Pinpoint the cell where the given text exists, returning its [x, y] midpoint coordinate. 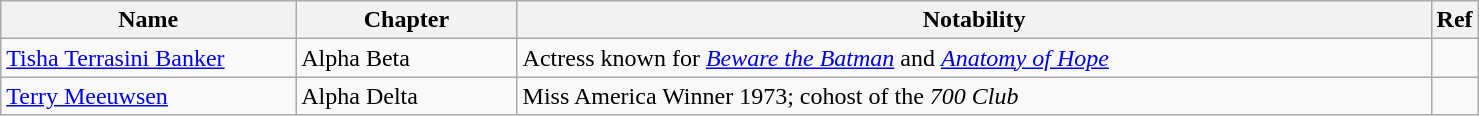
Ref [1454, 20]
Miss America Winner 1973; cohost of the 700 Club [974, 96]
Notability [974, 20]
Alpha Delta [406, 96]
Tisha Terrasini Banker [148, 58]
Terry Meeuwsen [148, 96]
Name [148, 20]
Alpha Beta [406, 58]
Chapter [406, 20]
Actress known for Beware the Batman and Anatomy of Hope [974, 58]
